Extract the [X, Y] coordinate from the center of the cell holding the provided text.  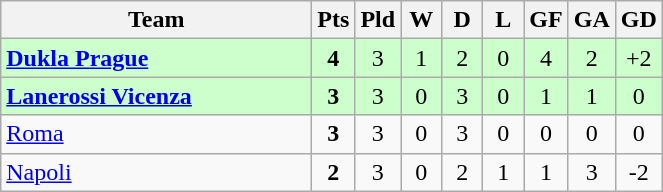
Pts [334, 20]
Roma [156, 134]
Napoli [156, 172]
D [462, 20]
Lanerossi Vicenza [156, 96]
GD [638, 20]
Dukla Prague [156, 58]
W [422, 20]
Pld [378, 20]
GA [592, 20]
Team [156, 20]
-2 [638, 172]
L [504, 20]
+2 [638, 58]
GF [546, 20]
